Search for the cell housing the specified text and yield its (X, Y) center coordinate. 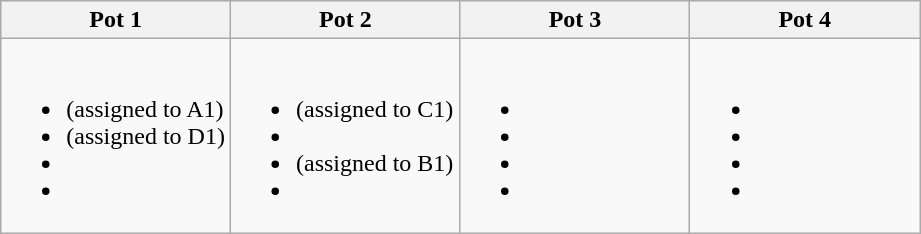
(assigned to C1) (assigned to B1) (345, 136)
Pot 4 (805, 20)
(assigned to A1) (assigned to D1) (116, 136)
Pot 1 (116, 20)
Pot 3 (575, 20)
Pot 2 (345, 20)
